Locate the cell with the specified text and output its (X, Y) center coordinate. 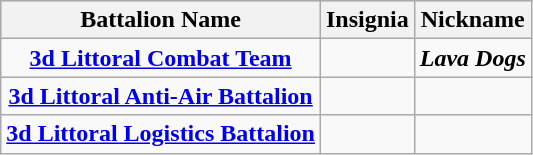
Nickname (472, 20)
3d Littoral Anti-Air Battalion (161, 96)
3d Littoral Logistics Battalion (161, 134)
Lava Dogs (472, 58)
3d Littoral Combat Team (161, 58)
Insignia (367, 20)
Battalion Name (161, 20)
